Determine the (x, y) coordinate at the center of the cell enclosing the given text.  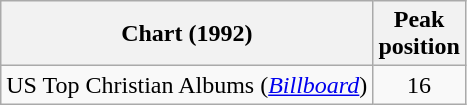
US Top Christian Albums (Billboard) (187, 85)
Peakposition (419, 34)
Chart (1992) (187, 34)
16 (419, 85)
